Pinpoint the cell where the given text exists, returning its (X, Y) midpoint coordinate. 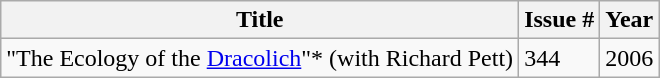
Title (260, 20)
"The Ecology of the Dracolich"* (with Richard Pett) (260, 58)
2006 (630, 58)
344 (560, 58)
Issue # (560, 20)
Year (630, 20)
